Search for the cell housing the specified text and yield its (X, Y) center coordinate. 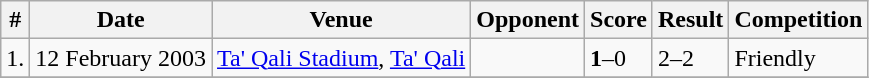
Score (619, 20)
Result (690, 20)
2–2 (690, 58)
# (16, 20)
Date (121, 20)
Friendly (798, 58)
1. (16, 58)
Venue (342, 20)
Competition (798, 20)
Opponent (528, 20)
Ta' Qali Stadium, Ta' Qali (342, 58)
1–0 (619, 58)
12 February 2003 (121, 58)
